For the text-containing cell, return its midpoint in [x, y] coordinate format. 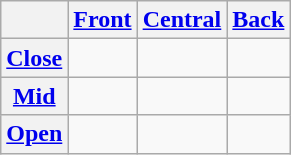
Open [34, 134]
Back [258, 20]
Front [102, 20]
Mid [34, 96]
Close [34, 58]
Central [182, 20]
